Pinpoint the cell where the given text exists, returning its (x, y) midpoint coordinate. 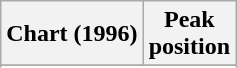
Chart (1996) (72, 34)
Peakposition (189, 34)
